Scan for the cell matching the given text and deliver its [x, y] coordinate at center. 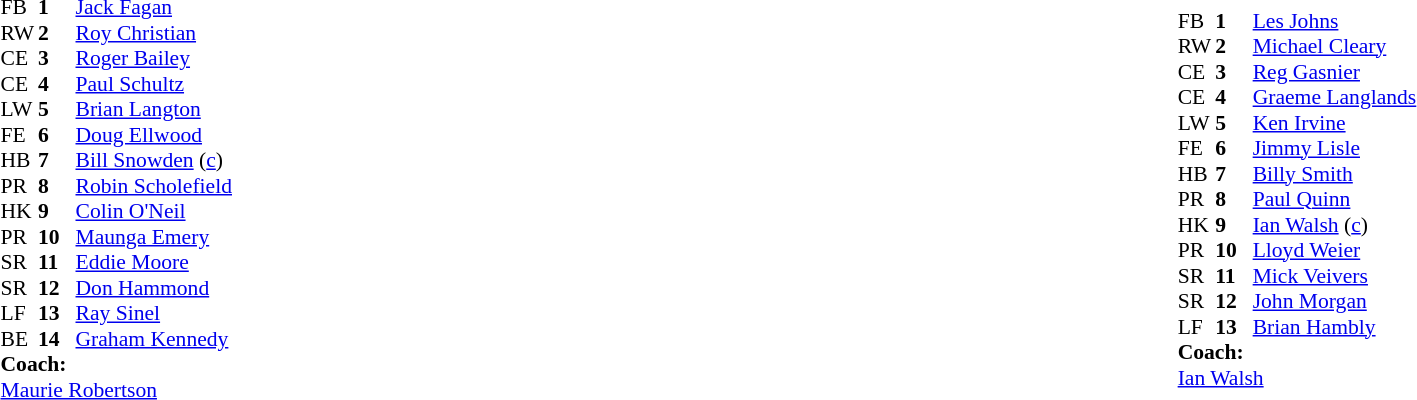
Bill Snowden (c) [154, 161]
Jimmy Lisle [1335, 148]
Billy Smith [1335, 173]
Ray Sinel [154, 313]
Ian Walsh [1298, 377]
Doug Ellwood [154, 135]
14 [57, 339]
Ken Irvine [1335, 122]
Paul Quinn [1335, 199]
Robin Scholefield [154, 186]
Graham Kennedy [154, 339]
Brian Langton [154, 109]
Eddie Moore [154, 263]
1 [1234, 20]
Mick Veivers [1335, 275]
Roger Bailey [154, 59]
Paul Schultz [154, 84]
Michael Cleary [1335, 46]
Ian Walsh (c) [1335, 224]
Roy Christian [154, 33]
BE [19, 339]
Lloyd Weier [1335, 250]
Maunga Emery [154, 237]
Don Hammond [154, 288]
Graeme Langlands [1335, 97]
John Morgan [1335, 301]
FB [1197, 20]
Brian Hambly [1335, 326]
Reg Gasnier [1335, 71]
Colin O'Neil [154, 211]
Les Johns [1335, 20]
